Identify which cell holds the provided text, then report its (X, Y) central coordinate. 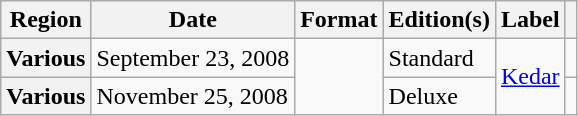
Region (46, 20)
Format (339, 20)
Standard (439, 58)
September 23, 2008 (193, 58)
Date (193, 20)
Edition(s) (439, 20)
Label (530, 20)
Deluxe (439, 96)
Kedar (530, 77)
November 25, 2008 (193, 96)
